Pinpoint the cell where the given text exists, returning its (X, Y) midpoint coordinate. 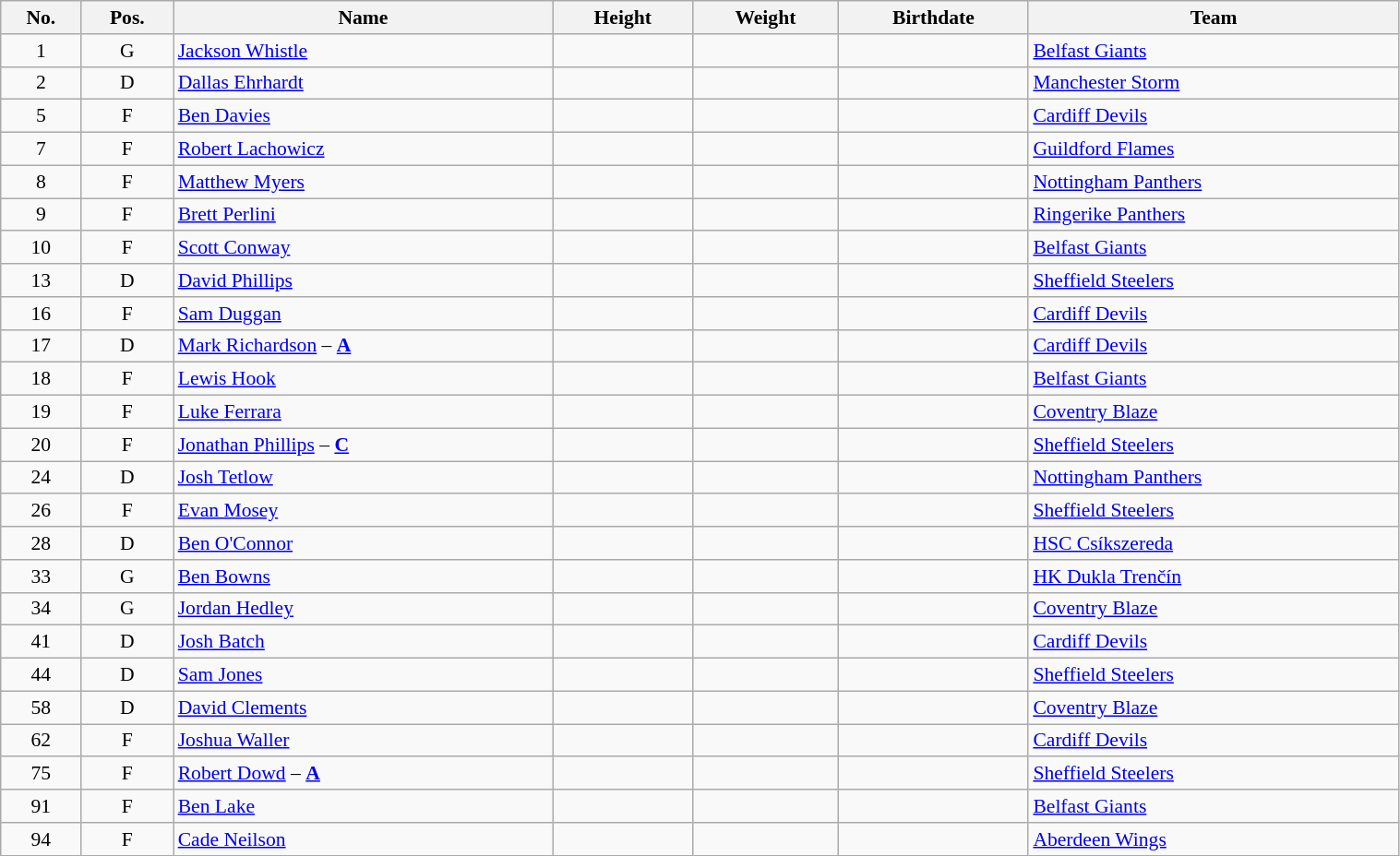
Ringerike Panthers (1214, 215)
Joshua Waller (364, 741)
91 (41, 806)
58 (41, 707)
34 (41, 609)
HSC Csíkszereda (1214, 543)
Dallas Ehrhardt (364, 83)
Cade Neilson (364, 839)
Aberdeen Wings (1214, 839)
9 (41, 215)
Jordan Hedley (364, 609)
Matthew Myers (364, 182)
Name (364, 18)
33 (41, 577)
10 (41, 248)
HK Dukla Trenčín (1214, 577)
20 (41, 445)
28 (41, 543)
Luke Ferrara (364, 412)
Pos. (127, 18)
26 (41, 511)
Robert Dowd – A (364, 774)
17 (41, 346)
2 (41, 83)
41 (41, 642)
Ben Davies (364, 116)
David Clements (364, 707)
1 (41, 51)
13 (41, 280)
Guildford Flames (1214, 149)
75 (41, 774)
Weight (765, 18)
Manchester Storm (1214, 83)
Sam Duggan (364, 314)
8 (41, 182)
Josh Tetlow (364, 478)
Birthdate (934, 18)
19 (41, 412)
62 (41, 741)
Ben O'Connor (364, 543)
Jonathan Phillips – C (364, 445)
7 (41, 149)
18 (41, 379)
Sam Jones (364, 675)
David Phillips (364, 280)
Height (622, 18)
No. (41, 18)
Robert Lachowicz (364, 149)
44 (41, 675)
Scott Conway (364, 248)
Evan Mosey (364, 511)
Josh Batch (364, 642)
Team (1214, 18)
Mark Richardson – A (364, 346)
Ben Lake (364, 806)
Ben Bowns (364, 577)
Jackson Whistle (364, 51)
94 (41, 839)
Brett Perlini (364, 215)
24 (41, 478)
16 (41, 314)
5 (41, 116)
Lewis Hook (364, 379)
